Search for the cell housing the specified text and yield its [X, Y] center coordinate. 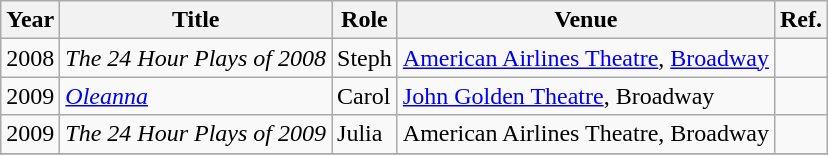
Carol [365, 96]
Venue [586, 20]
Julia [365, 134]
Oleanna [196, 96]
Year [30, 20]
Ref. [800, 20]
Role [365, 20]
The 24 Hour Plays of 2009 [196, 134]
John Golden Theatre, Broadway [586, 96]
Steph [365, 58]
Title [196, 20]
2008 [30, 58]
The 24 Hour Plays of 2008 [196, 58]
